Locate the cell with the specified text and output its (x, y) center coordinate. 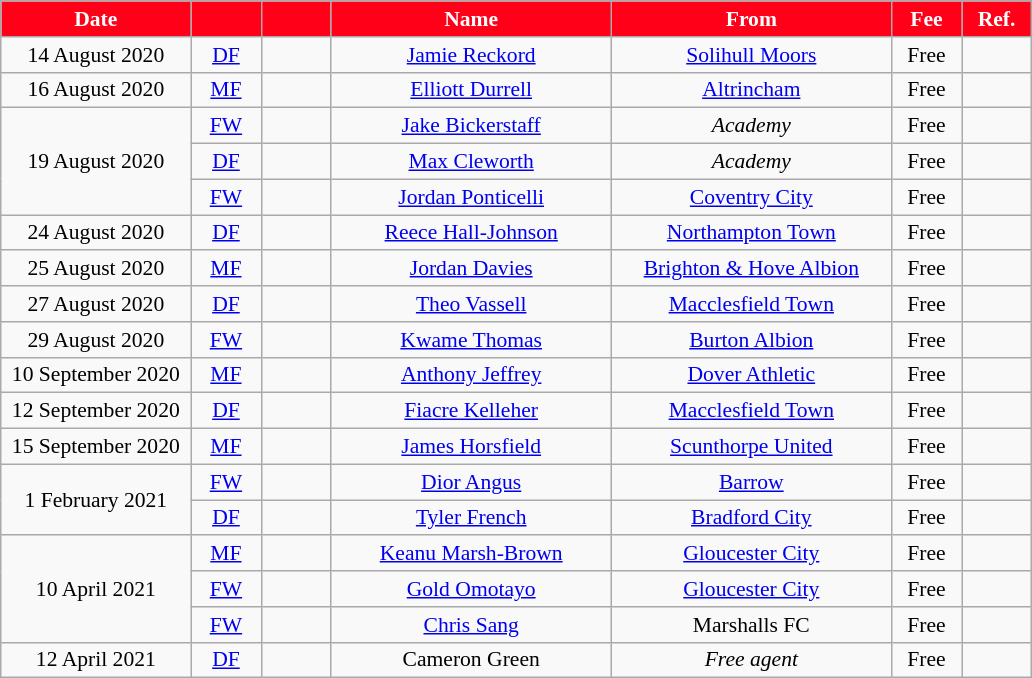
Fiacre Kelleher (471, 411)
Bradford City (751, 518)
27 August 2020 (96, 304)
10 April 2021 (96, 590)
12 April 2021 (96, 660)
Altrincham (751, 90)
Keanu Marsh-Brown (471, 554)
Jordan Ponticelli (471, 197)
Cameron Green (471, 660)
Reece Hall-Johnson (471, 233)
12 September 2020 (96, 411)
From (751, 19)
Anthony Jeffrey (471, 375)
29 August 2020 (96, 340)
Burton Albion (751, 340)
15 September 2020 (96, 447)
Name (471, 19)
Kwame Thomas (471, 340)
14 August 2020 (96, 55)
19 August 2020 (96, 162)
10 September 2020 (96, 375)
Barrow (751, 482)
James Horsfield (471, 447)
Date (96, 19)
Gold Omotayo (471, 589)
Max Cleworth (471, 162)
Dover Athletic (751, 375)
Elliott Durrell (471, 90)
Theo Vassell (471, 304)
24 August 2020 (96, 233)
Jordan Davies (471, 269)
Marshalls FC (751, 625)
16 August 2020 (96, 90)
Scunthorpe United (751, 447)
Jake Bickerstaff (471, 126)
Northampton Town (751, 233)
Dior Angus (471, 482)
25 August 2020 (96, 269)
Jamie Reckord (471, 55)
Brighton & Hove Albion (751, 269)
Tyler French (471, 518)
Fee (926, 19)
1 February 2021 (96, 500)
Chris Sang (471, 625)
Solihull Moors (751, 55)
Coventry City (751, 197)
Ref. (997, 19)
Free agent (751, 660)
